Return (x, y) of the center of cell containing provided text 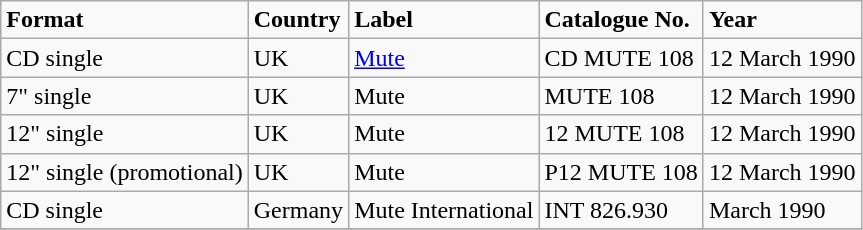
Country (298, 20)
Germany (298, 210)
MUTE 108 (621, 96)
12 MUTE 108 (621, 134)
Catalogue No. (621, 20)
Label (444, 20)
Mute International (444, 210)
March 1990 (782, 210)
12" single (125, 134)
CD MUTE 108 (621, 58)
12" single (promotional) (125, 172)
INT 826.930 (621, 210)
Year (782, 20)
P12 MUTE 108 (621, 172)
Format (125, 20)
7" single (125, 96)
